Pinpoint the cell where the given text exists, returning its (X, Y) midpoint coordinate. 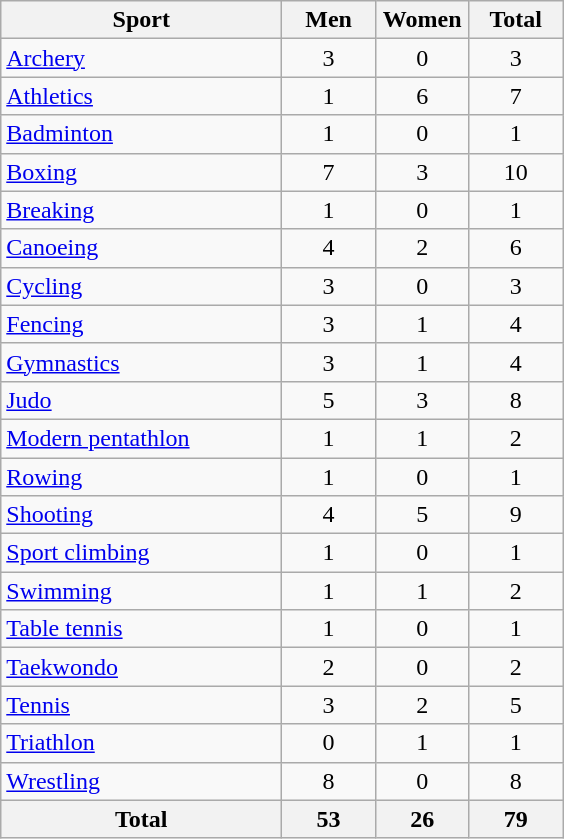
Gymnastics (142, 362)
Men (329, 20)
Taekwondo (142, 667)
Breaking (142, 210)
Archery (142, 58)
Badminton (142, 134)
Shooting (142, 515)
Sport (142, 20)
Women (422, 20)
Wrestling (142, 781)
Sport climbing (142, 553)
Tennis (142, 705)
79 (516, 819)
53 (329, 819)
9 (516, 515)
Swimming (142, 591)
Canoeing (142, 248)
Judo (142, 400)
Cycling (142, 286)
Rowing (142, 477)
Athletics (142, 96)
Modern pentathlon (142, 438)
Fencing (142, 324)
Boxing (142, 172)
Table tennis (142, 629)
26 (422, 819)
10 (516, 172)
Triathlon (142, 743)
